For the text-containing cell, return its midpoint in [x, y] coordinate format. 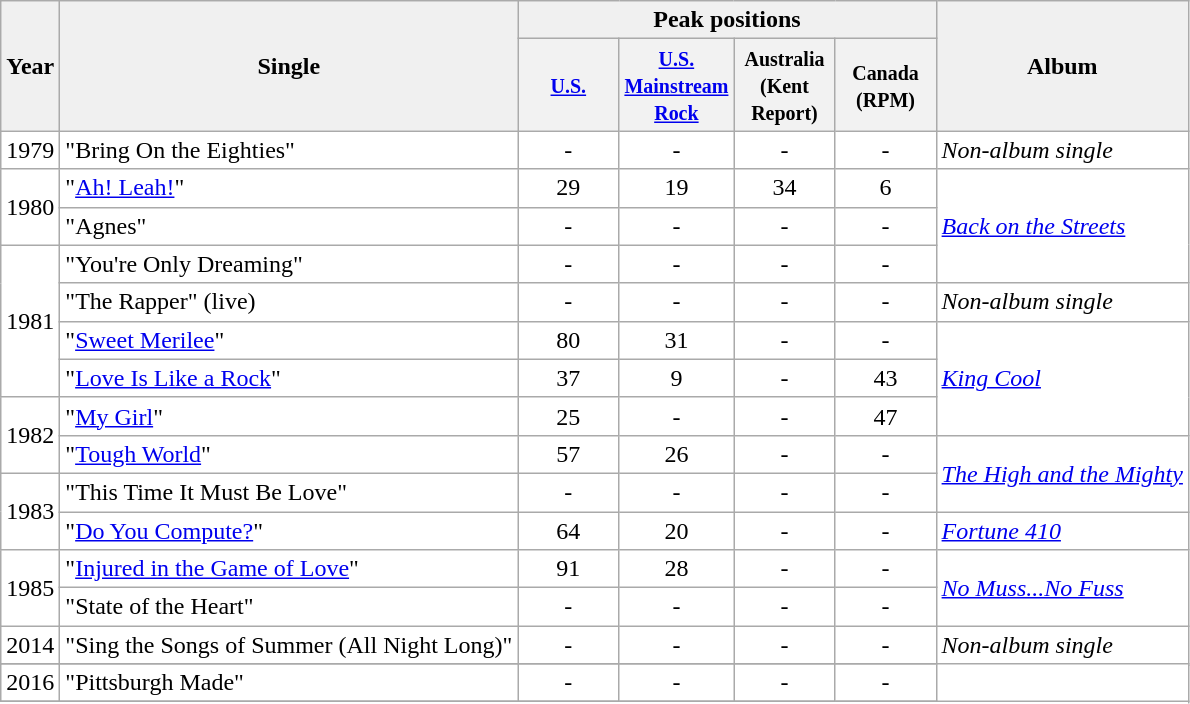
U.S. [568, 85]
"Sweet Merilee" [289, 340]
25 [568, 416]
57 [568, 454]
37 [568, 378]
"Do You Compute?" [289, 531]
No Muss...No Fuss [1062, 588]
2014 [30, 645]
19 [676, 188]
26 [676, 454]
34 [784, 188]
"Sing the Songs of Summer (All Night Long)" [289, 645]
1981 [30, 321]
9 [676, 378]
Peak positions [727, 20]
"Injured in the Game of Love" [289, 569]
1979 [30, 150]
"Tough World" [289, 454]
U.S. Mainstream Rock [676, 85]
"The Rapper" (live) [289, 302]
Australia (Kent Report) [784, 85]
"State of the Heart" [289, 607]
"Agnes" [289, 226]
King Cool [1062, 378]
"Bring On the Eighties" [289, 150]
Year [30, 66]
Canada (RPM) [886, 85]
1982 [30, 435]
"Love Is Like a Rock" [289, 378]
The High and the Mighty [1062, 473]
1983 [30, 511]
80 [568, 340]
91 [568, 569]
29 [568, 188]
"You're Only Dreaming" [289, 264]
"This Time It Must Be Love" [289, 492]
31 [676, 340]
20 [676, 531]
Back on the Streets [1062, 226]
28 [676, 569]
Single [289, 66]
1985 [30, 588]
"My Girl" [289, 416]
43 [886, 378]
1980 [30, 207]
6 [886, 188]
"Ah! Leah!" [289, 188]
"Pittsburgh Made" [289, 683]
2016 [30, 683]
Album [1062, 66]
47 [886, 416]
Fortune 410 [1062, 531]
64 [568, 531]
